Scan for the cell matching the given text and deliver its (X, Y) coordinate at center. 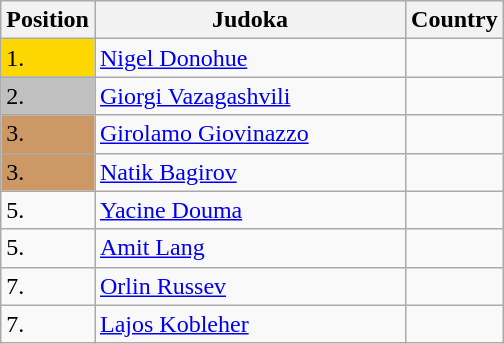
Giorgi Vazagashvili (250, 96)
Lajos Kobleher (250, 324)
Country (455, 20)
Amit Lang (250, 248)
Orlin Russev (250, 286)
Girolamo Giovinazzo (250, 134)
2. (48, 96)
Judoka (250, 20)
Yacine Douma (250, 210)
1. (48, 58)
Nigel Donohue (250, 58)
Position (48, 20)
Natik Bagirov (250, 172)
